Scan for the cell matching the given text and deliver its [X, Y] coordinate at center. 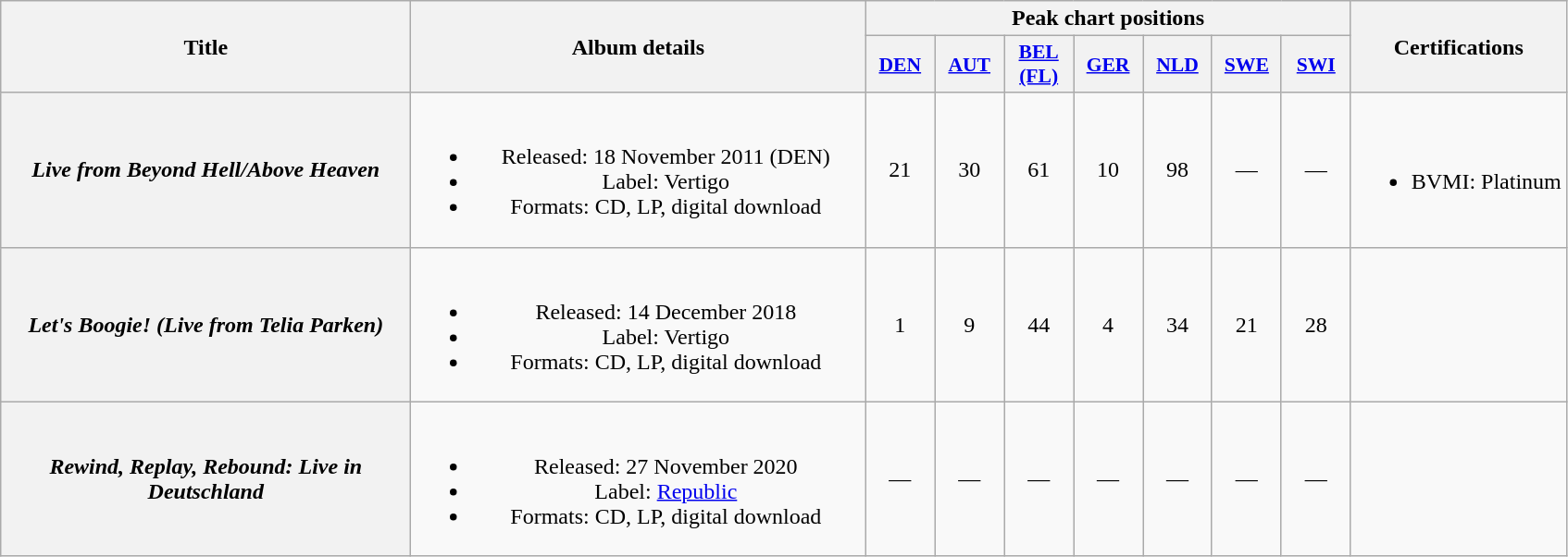
Released: 18 November 2011 (DEN)Label: VertigoFormats: CD, LP, digital download [639, 170]
SWI [1316, 65]
DEN [900, 65]
Certifications [1459, 46]
BEL(FL) [1039, 65]
Album details [639, 46]
NLD [1177, 65]
Live from Beyond Hell/Above Heaven [205, 170]
4 [1109, 324]
34 [1177, 324]
Rewind, Replay, Rebound: Live in Deutschland [205, 479]
GER [1109, 65]
30 [970, 170]
28 [1316, 324]
1 [900, 324]
61 [1039, 170]
AUT [970, 65]
Released: 14 December 2018Label: VertigoFormats: CD, LP, digital download [639, 324]
9 [970, 324]
Title [205, 46]
10 [1109, 170]
Peak chart positions [1108, 19]
SWE [1246, 65]
Released: 27 November 2020Label: RepublicFormats: CD, LP, digital download [639, 479]
BVMI: Platinum [1459, 170]
44 [1039, 324]
Let's Boogie! (Live from Telia Parken) [205, 324]
98 [1177, 170]
